Search for the cell housing the specified text and yield its (X, Y) center coordinate. 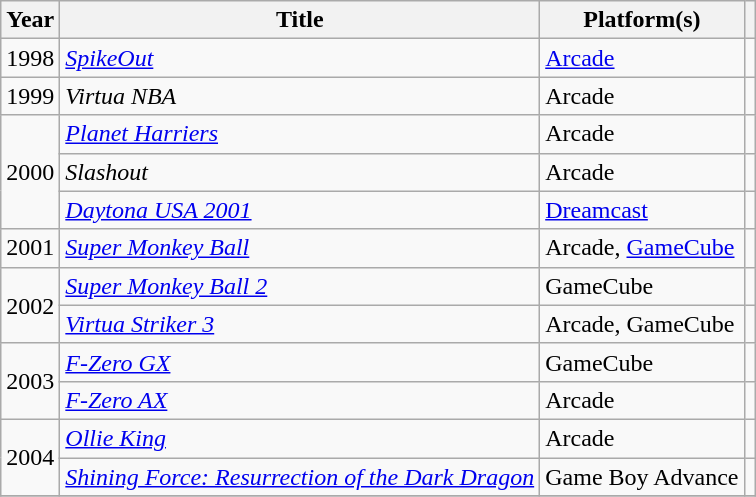
2002 (30, 305)
Game Boy Advance (642, 477)
Virtua NBA (300, 96)
Year (30, 20)
Shining Force: Resurrection of the Dark Dragon (300, 477)
2000 (30, 172)
Super Monkey Ball (300, 248)
Virtua Striker 3 (300, 324)
F-Zero AX (300, 400)
Super Monkey Ball 2 (300, 286)
1999 (30, 96)
SpikeOut (300, 58)
Ollie King (300, 438)
Platform(s) (642, 20)
Daytona USA 2001 (300, 210)
2003 (30, 381)
2004 (30, 457)
Dreamcast (642, 210)
2001 (30, 248)
1998 (30, 58)
Planet Harriers (300, 134)
Title (300, 20)
Slashout (300, 172)
F-Zero GX (300, 362)
